Provide the (X, Y) coordinate of the cell's center where the given text is located.  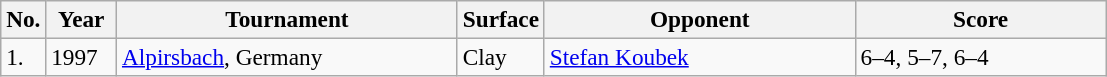
Stefan Koubek (700, 57)
Opponent (700, 19)
Tournament (288, 19)
Year (82, 19)
6–4, 5–7, 6–4 (980, 57)
1. (24, 57)
Alpirsbach, Germany (288, 57)
Score (980, 19)
No. (24, 19)
1997 (82, 57)
Clay (500, 57)
Surface (500, 19)
